Scan for the cell matching the given text and deliver its [x, y] coordinate at center. 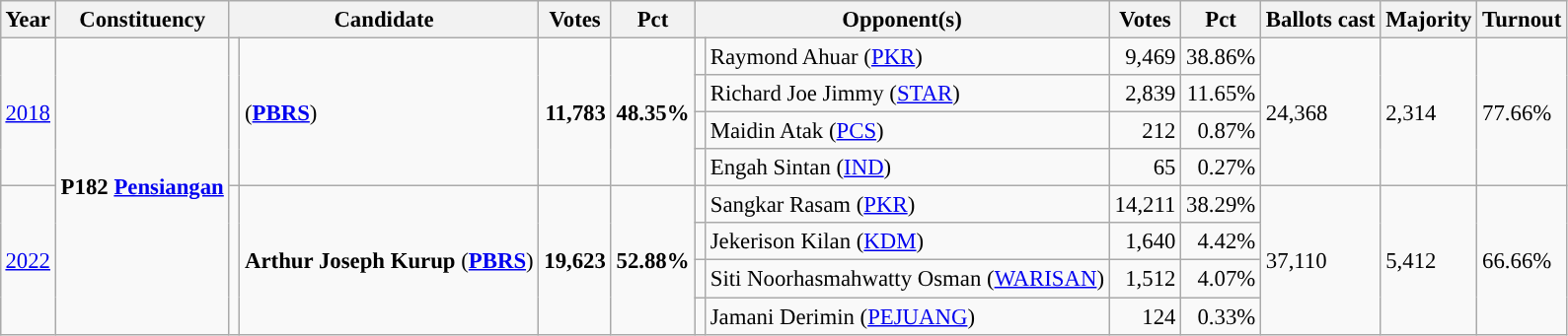
Richard Joe Jimmy (STAR) [907, 94]
48.35% [653, 111]
1,640 [1145, 241]
4.42% [1222, 241]
(PBRS) [389, 111]
11.65% [1222, 94]
66.66% [1522, 260]
Turnout [1522, 20]
Sangkar Rasam (PKR) [907, 205]
Jekerison Kilan (KDM) [907, 241]
Jamani Derimin (PEJUANG) [907, 316]
Arthur Joseph Kurup (PBRS) [389, 260]
P182 Pensiangan [142, 185]
0.33% [1222, 316]
9,469 [1145, 56]
Maidin Atak (PCS) [907, 131]
0.27% [1222, 168]
Siti Noorhasmahwatty Osman (WARISAN) [907, 279]
2022 [28, 260]
212 [1145, 131]
14,211 [1145, 205]
Candidate [384, 20]
52.88% [653, 260]
124 [1145, 316]
38.86% [1222, 56]
65 [1145, 168]
24,368 [1320, 111]
38.29% [1222, 205]
77.66% [1522, 111]
2018 [28, 111]
4.07% [1222, 279]
Ballots cast [1320, 20]
2,839 [1145, 94]
Majority [1429, 20]
1,512 [1145, 279]
19,623 [574, 260]
2,314 [1429, 111]
11,783 [574, 111]
Constituency [142, 20]
Engah Sintan (IND) [907, 168]
Opponent(s) [902, 20]
5,412 [1429, 260]
Year [28, 20]
0.87% [1222, 131]
Raymond Ahuar (PKR) [907, 56]
37,110 [1320, 260]
